Search for the cell housing the specified text and yield its [X, Y] center coordinate. 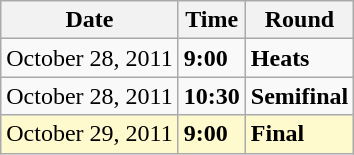
Round [299, 20]
Semifinal [299, 96]
Final [299, 134]
Time [212, 20]
Heats [299, 58]
Date [90, 20]
10:30 [212, 96]
October 29, 2011 [90, 134]
